Pinpoint the cell where the given text exists, returning its [X, Y] midpoint coordinate. 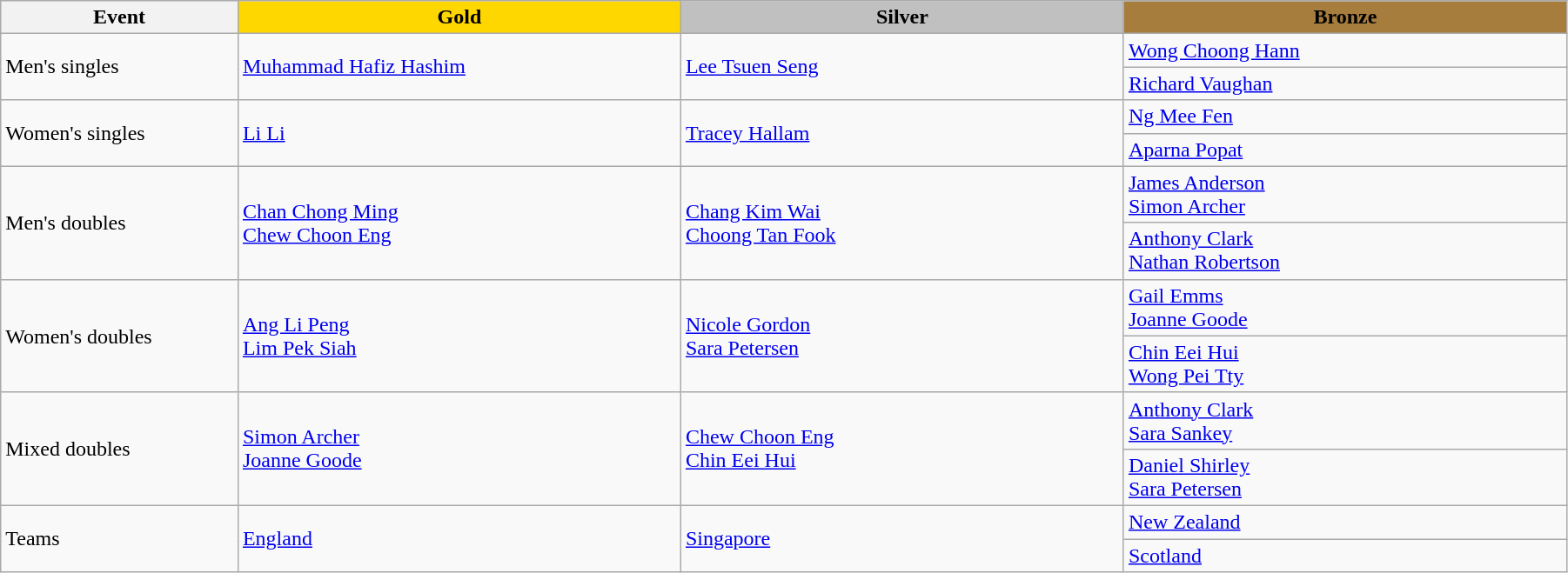
Women's doubles [120, 336]
Gail Emms Joanne Goode [1345, 308]
Ang Li Peng Lim Pek Siah [459, 336]
Bronze [1345, 17]
Richard Vaughan [1345, 83]
Men's singles [120, 67]
Chin Eei Hui Wong Pei Tty [1345, 363]
Lee Tsuen Seng [901, 67]
Muhammad Hafiz Hashim [459, 67]
Event [120, 17]
Singapore [901, 538]
Teams [120, 538]
Men's doubles [120, 223]
Simon Archer Joanne Goode [459, 449]
Daniel Shirley Sara Petersen [1345, 476]
Chew Choon Eng Chin Eei Hui [901, 449]
James Anderson Simon Archer [1345, 195]
New Zealand [1345, 522]
Tracey Hallam [901, 133]
Women's singles [120, 133]
Wong Choong Hann [1345, 50]
Chang Kim Wai Choong Tan Fook [901, 223]
Silver [901, 17]
Mixed doubles [120, 449]
England [459, 538]
Anthony Clark Nathan Robertson [1345, 250]
Ng Mee Fen [1345, 117]
Gold [459, 17]
Chan Chong Ming Chew Choon Eng [459, 223]
Anthony Clark Sara Sankey [1345, 421]
Nicole Gordon Sara Petersen [901, 336]
Li Li [459, 133]
Aparna Popat [1345, 150]
Scotland [1345, 556]
